Return (x, y) of the center of cell containing provided text 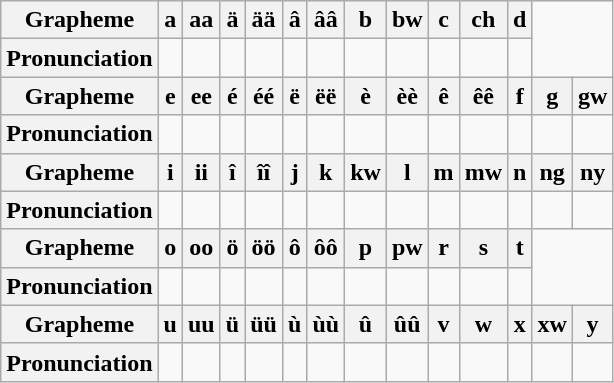
w (483, 324)
d (520, 20)
aa (201, 20)
ny (592, 172)
ch (483, 20)
ù (294, 324)
üü (264, 324)
xw (552, 324)
êê (483, 96)
mw (483, 172)
èè (407, 96)
ee (201, 96)
ö (232, 248)
y (592, 324)
r (444, 248)
é (232, 96)
îî (264, 172)
û (366, 324)
l (407, 172)
oo (201, 248)
m (444, 172)
è (366, 96)
o (170, 248)
ùù (326, 324)
ii (201, 172)
ââ (326, 20)
i (170, 172)
ng (552, 172)
ää (264, 20)
f (520, 96)
éé (264, 96)
a (170, 20)
n (520, 172)
t (520, 248)
g (552, 96)
pw (407, 248)
uu (201, 324)
b (366, 20)
c (444, 20)
ê (444, 96)
u (170, 324)
x (520, 324)
öö (264, 248)
bw (407, 20)
ä (232, 20)
ë (294, 96)
e (170, 96)
j (294, 172)
ëë (326, 96)
ô (294, 248)
ü (232, 324)
kw (366, 172)
v (444, 324)
k (326, 172)
ôô (326, 248)
ûû (407, 324)
î (232, 172)
p (366, 248)
â (294, 20)
gw (592, 96)
s (483, 248)
